Return [x, y] of the center of cell containing provided text 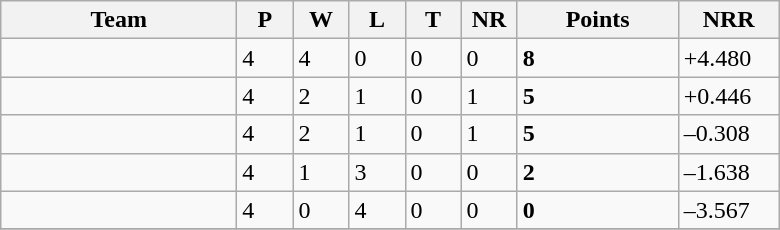
–0.308 [728, 134]
3 [377, 172]
Team [119, 20]
NR [489, 20]
–1.638 [728, 172]
W [321, 20]
+4.480 [728, 58]
NRR [728, 20]
8 [598, 58]
P [265, 20]
–3.567 [728, 210]
+0.446 [728, 96]
L [377, 20]
T [433, 20]
Points [598, 20]
